Determine the [x, y] coordinate at the center of the cell enclosing the given text.  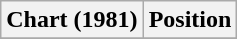
Chart (1981) [72, 20]
Position [190, 20]
